Scan for the cell matching the given text and deliver its (X, Y) coordinate at center. 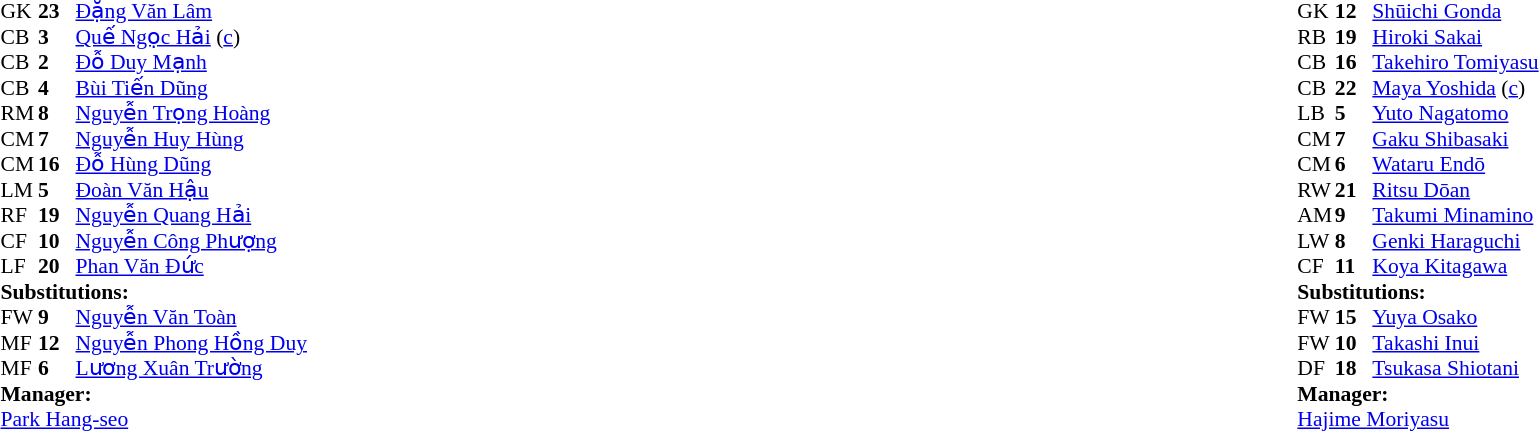
15 (1354, 317)
RW (1316, 190)
22 (1354, 88)
Takashi Inui (1455, 343)
Hiroki Sakai (1455, 37)
Nguyễn Văn Toàn (192, 317)
Đỗ Hùng Dũng (192, 165)
Nguyễn Trọng Hoàng (192, 113)
12 (57, 343)
Genki Haraguchi (1455, 241)
Takehiro Tomiyasu (1455, 63)
Nguyễn Huy Hùng (192, 139)
LM (19, 190)
Tsukasa Shiotani (1455, 369)
Maya Yoshida (c) (1455, 88)
Lương Xuân Trường (192, 369)
Yuto Nagatomo (1455, 113)
3 (57, 37)
Koya Kitagawa (1455, 267)
2 (57, 63)
RM (19, 113)
RB (1316, 37)
DF (1316, 369)
Wataru Endō (1455, 165)
Gaku Shibasaki (1455, 139)
18 (1354, 369)
20 (57, 267)
Nguyễn Quang Hải (192, 215)
LB (1316, 113)
RF (19, 215)
4 (57, 88)
Phan Văn Đức (192, 267)
Bùi Tiến Dũng (192, 88)
Nguyễn Phong Hồng Duy (192, 343)
LF (19, 267)
Đỗ Duy Mạnh (192, 63)
Đoàn Văn Hậu (192, 190)
11 (1354, 267)
Nguyễn Công Phượng (192, 241)
AM (1316, 215)
21 (1354, 190)
Yuya Osako (1455, 317)
LW (1316, 241)
Takumi Minamino (1455, 215)
Ritsu Dōan (1455, 190)
Quế Ngọc Hải (c) (192, 37)
